Scan for the cell matching the given text and deliver its [x, y] coordinate at center. 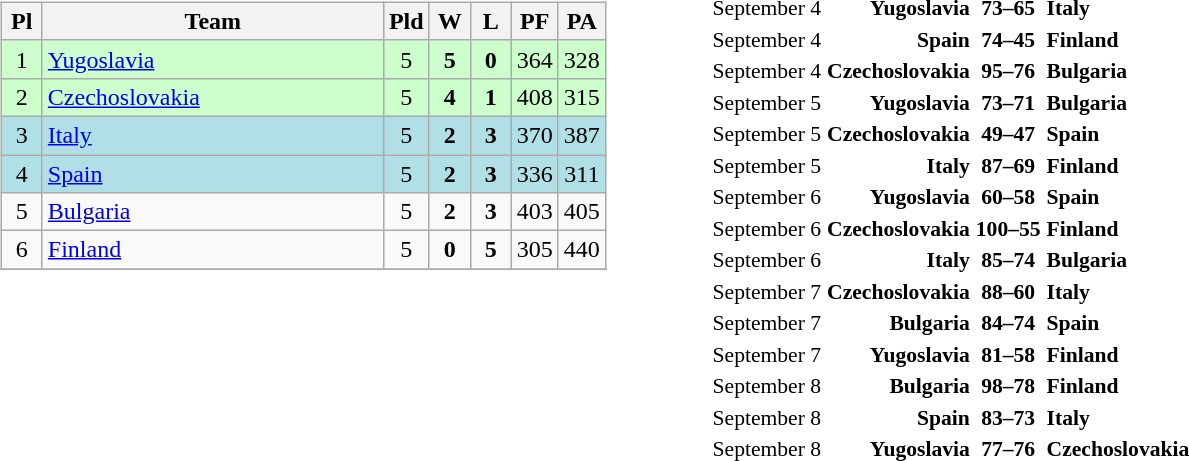
370 [534, 135]
315 [582, 97]
328 [582, 59]
387 [582, 135]
405 [582, 212]
Pl [22, 21]
403 [534, 212]
364 [534, 59]
Pld [406, 21]
Finland [212, 250]
Team [212, 21]
84–74 [1008, 323]
98–78 [1008, 386]
6 [22, 250]
336 [534, 173]
100–55 [1008, 228]
440 [582, 250]
311 [582, 173]
PF [534, 21]
85–74 [1008, 260]
W [450, 21]
L [490, 21]
81–58 [1008, 354]
305 [534, 250]
88–60 [1008, 291]
83–73 [1008, 417]
73–71 [1008, 102]
408 [534, 97]
74–45 [1008, 39]
95–76 [1008, 71]
PA [582, 21]
87–69 [1008, 165]
60–58 [1008, 197]
49–47 [1008, 134]
